From the cell containing the given text, extract its center point as (X, Y) coordinate. 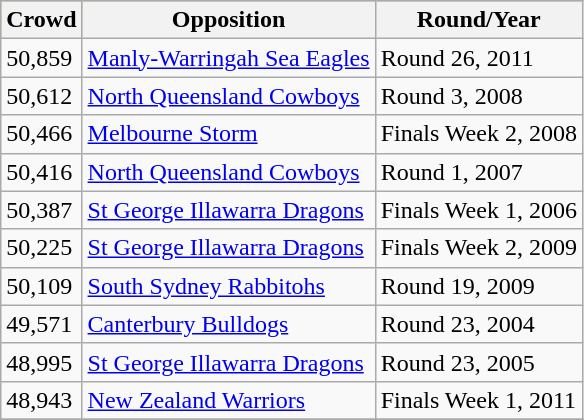
50,859 (42, 58)
50,416 (42, 172)
Finals Week 1, 2011 (478, 400)
50,612 (42, 96)
Finals Week 2, 2009 (478, 248)
50,466 (42, 134)
49,571 (42, 324)
Round 23, 2005 (478, 362)
Round 3, 2008 (478, 96)
Round 23, 2004 (478, 324)
48,995 (42, 362)
Finals Week 2, 2008 (478, 134)
New Zealand Warriors (228, 400)
50,109 (42, 286)
Canterbury Bulldogs (228, 324)
48,943 (42, 400)
Round 26, 2011 (478, 58)
Round/Year (478, 20)
Melbourne Storm (228, 134)
Round 19, 2009 (478, 286)
50,225 (42, 248)
South Sydney Rabbitohs (228, 286)
Round 1, 2007 (478, 172)
Opposition (228, 20)
Manly-Warringah Sea Eagles (228, 58)
Finals Week 1, 2006 (478, 210)
Crowd (42, 20)
50,387 (42, 210)
